Provide the [X, Y] coordinate of the cell's center where the given text is located.  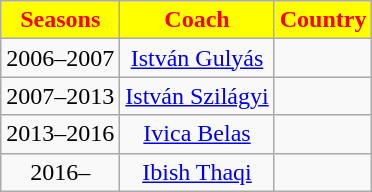
2016– [60, 172]
Seasons [60, 20]
István Gulyás [197, 58]
Country [323, 20]
2007–2013 [60, 96]
2006–2007 [60, 58]
Ivica Belas [197, 134]
István Szilágyi [197, 96]
2013–2016 [60, 134]
Ibish Thaqi [197, 172]
Coach [197, 20]
